Search for the cell housing the specified text and yield its [x, y] center coordinate. 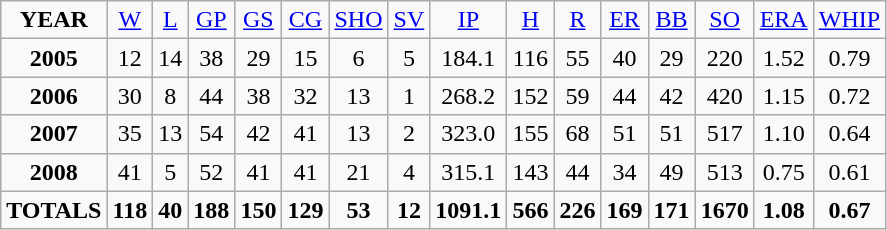
315.1 [468, 172]
6 [358, 58]
ERA [784, 20]
1.52 [784, 58]
323.0 [468, 134]
32 [306, 96]
0.72 [849, 96]
2006 [54, 96]
59 [578, 96]
1 [409, 96]
129 [306, 210]
1.15 [784, 96]
YEAR [54, 20]
52 [212, 172]
1.08 [784, 210]
W [130, 20]
SO [724, 20]
513 [724, 172]
2005 [54, 58]
35 [130, 134]
1091.1 [468, 210]
L [170, 20]
2 [409, 134]
0.67 [849, 210]
BB [672, 20]
0.61 [849, 172]
ER [624, 20]
SV [409, 20]
0.64 [849, 134]
CG [306, 20]
GS [258, 20]
30 [130, 96]
1670 [724, 210]
169 [624, 210]
4 [409, 172]
2008 [54, 172]
171 [672, 210]
55 [578, 58]
IP [468, 20]
54 [212, 134]
15 [306, 58]
0.79 [849, 58]
220 [724, 58]
2007 [54, 134]
188 [212, 210]
49 [672, 172]
SHO [358, 20]
H [530, 20]
0.75 [784, 172]
53 [358, 210]
152 [530, 96]
268.2 [468, 96]
184.1 [468, 58]
R [578, 20]
TOTALS [54, 210]
226 [578, 210]
WHIP [849, 20]
118 [130, 210]
517 [724, 134]
566 [530, 210]
8 [170, 96]
1.10 [784, 134]
21 [358, 172]
116 [530, 58]
155 [530, 134]
150 [258, 210]
GP [212, 20]
143 [530, 172]
68 [578, 134]
420 [724, 96]
14 [170, 58]
34 [624, 172]
